Output the [X, Y] coordinate of the center of the cell containing the given text.  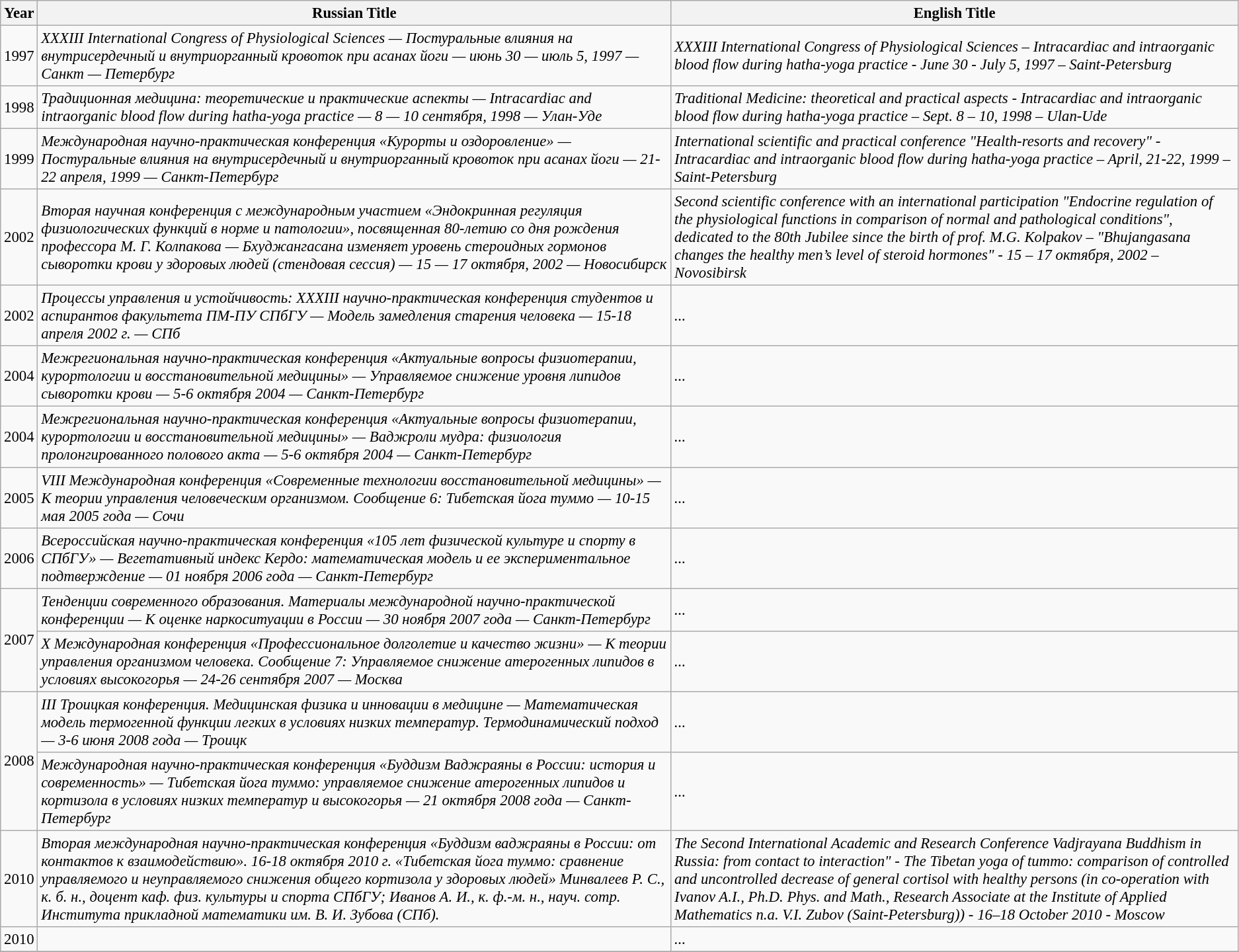
1998 [19, 107]
2006 [19, 558]
Year [19, 13]
1997 [19, 56]
Russian Title [354, 13]
2005 [19, 498]
English Title [955, 13]
1999 [19, 159]
2008 [19, 761]
2007 [19, 640]
